Determine the [X, Y] coordinate at the center of the cell enclosing the given text.  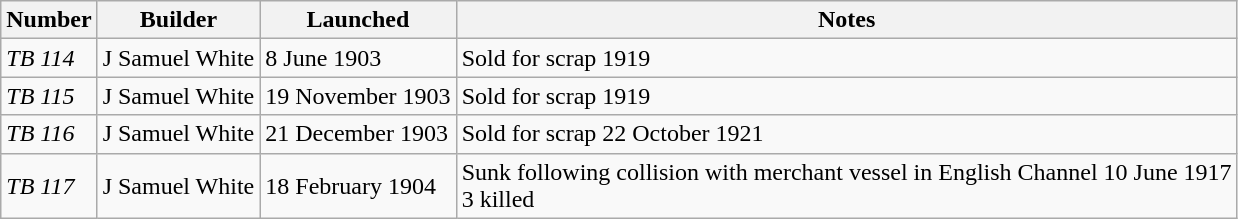
TB 117 [49, 186]
Builder [178, 20]
Launched [358, 20]
TB 114 [49, 58]
8 June 1903 [358, 58]
19 November 1903 [358, 96]
21 December 1903 [358, 134]
TB 116 [49, 134]
Sunk following collision with merchant vessel in English Channel 10 June 1917 3 killed [846, 186]
Notes [846, 20]
Number [49, 20]
18 February 1904 [358, 186]
TB 115 [49, 96]
Sold for scrap 22 October 1921 [846, 134]
